Detect which cell encompasses the target text, then output its [X, Y] center coordinate. 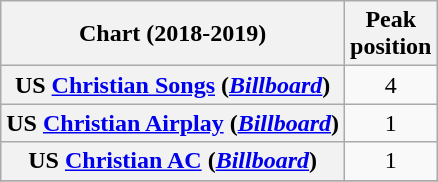
Chart (2018-2019) [173, 34]
US Christian Songs (Billboard) [173, 85]
Peak position [391, 34]
4 [391, 85]
US Christian Airplay (Billboard) [173, 123]
US Christian AC (Billboard) [173, 161]
